Search for the cell housing the specified text and yield its (X, Y) center coordinate. 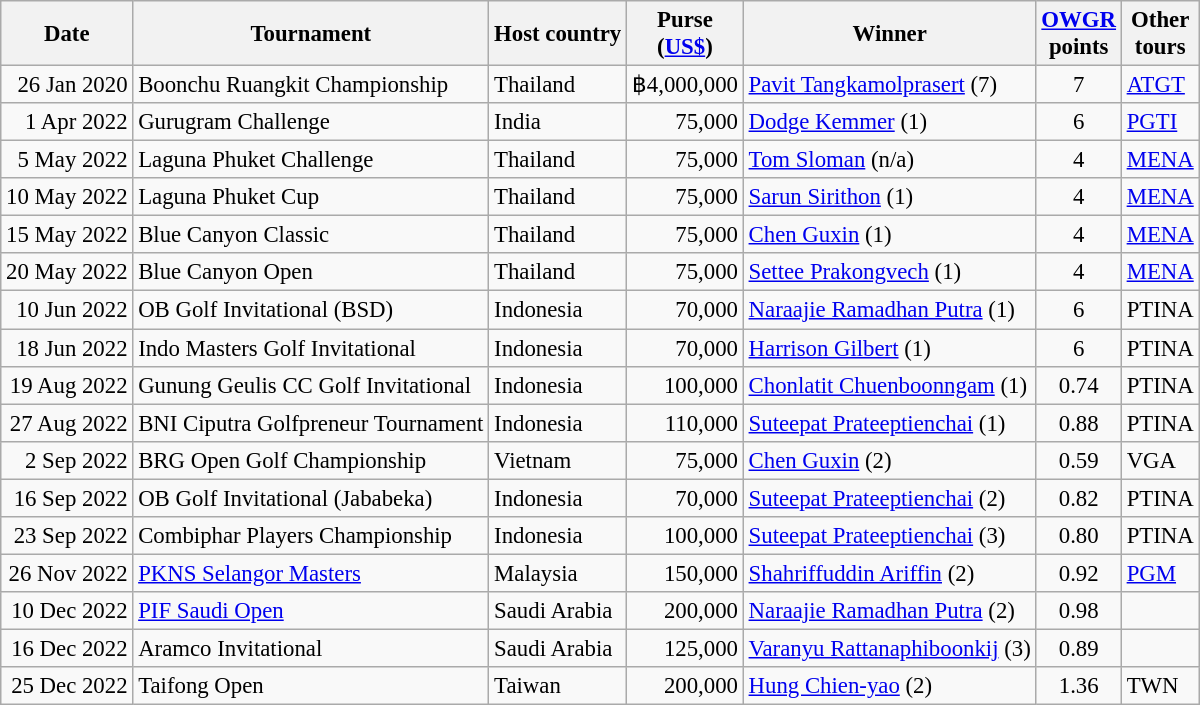
PKNS Selangor Masters (311, 573)
110,000 (686, 423)
19 Aug 2022 (67, 385)
Combiphar Players Championship (311, 536)
Chonlatit Chuenboonngam (1) (890, 385)
Chen Guxin (1) (890, 235)
Naraajie Ramadhan Putra (2) (890, 611)
฿4,000,000 (686, 85)
5 May 2022 (67, 160)
18 Jun 2022 (67, 348)
2 Sep 2022 (67, 460)
125,000 (686, 648)
Gunung Geulis CC Golf Invitational (311, 385)
Naraajie Ramadhan Putra (1) (890, 310)
16 Sep 2022 (67, 498)
25 Dec 2022 (67, 686)
India (558, 122)
Taiwan (558, 686)
Laguna Phuket Challenge (311, 160)
Othertours (1160, 34)
26 Nov 2022 (67, 573)
15 May 2022 (67, 235)
Gurugram Challenge (311, 122)
Indo Masters Golf Invitational (311, 348)
0.88 (1078, 423)
Date (67, 34)
VGA (1160, 460)
PGTI (1160, 122)
Host country (558, 34)
Suteepat Prateeptienchai (1) (890, 423)
Winner (890, 34)
BNI Ciputra Golfpreneur Tournament (311, 423)
26 Jan 2020 (67, 85)
Aramco Invitational (311, 648)
Chen Guxin (2) (890, 460)
PIF Saudi Open (311, 611)
Suteepat Prateeptienchai (3) (890, 536)
10 Dec 2022 (67, 611)
10 Jun 2022 (67, 310)
Varanyu Rattanaphiboonkij (3) (890, 648)
0.98 (1078, 611)
0.59 (1078, 460)
ATGT (1160, 85)
Settee Prakongvech (1) (890, 273)
Blue Canyon Classic (311, 235)
Blue Canyon Open (311, 273)
Shahriffuddin Ariffin (2) (890, 573)
TWN (1160, 686)
BRG Open Golf Championship (311, 460)
PGM (1160, 573)
Hung Chien-yao (2) (890, 686)
Taifong Open (311, 686)
1 Apr 2022 (67, 122)
23 Sep 2022 (67, 536)
7 (1078, 85)
27 Aug 2022 (67, 423)
OWGRpoints (1078, 34)
Harrison Gilbert (1) (890, 348)
16 Dec 2022 (67, 648)
Boonchu Ruangkit Championship (311, 85)
10 May 2022 (67, 197)
OB Golf Invitational (BSD) (311, 310)
0.92 (1078, 573)
0.74 (1078, 385)
Suteepat Prateeptienchai (2) (890, 498)
0.80 (1078, 536)
Laguna Phuket Cup (311, 197)
150,000 (686, 573)
1.36 (1078, 686)
20 May 2022 (67, 273)
Dodge Kemmer (1) (890, 122)
Malaysia (558, 573)
0.89 (1078, 648)
0.82 (1078, 498)
OB Golf Invitational (Jababeka) (311, 498)
Tom Sloman (n/a) (890, 160)
Pavit Tangkamolprasert (7) (890, 85)
Sarun Sirithon (1) (890, 197)
Purse(US$) (686, 34)
Tournament (311, 34)
Vietnam (558, 460)
